Pinpoint the cell where the given text exists, returning its (X, Y) midpoint coordinate. 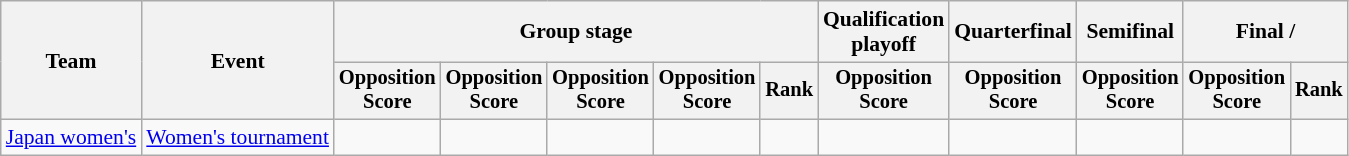
Group stage (576, 32)
Team (72, 60)
Semifinal (1130, 32)
Japan women's (72, 138)
Women's tournament (238, 138)
Event (238, 60)
Final / (1265, 32)
Quarterfinal (1013, 32)
Qualificationplayoff (884, 32)
